Return the (X, Y) coordinate for the center point of the cell that contains the specified text.  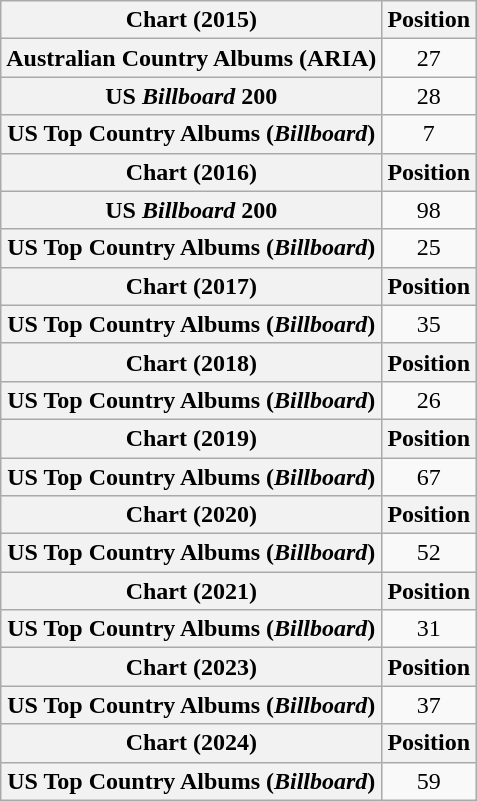
27 (429, 58)
52 (429, 553)
Chart (2024) (192, 743)
7 (429, 134)
Chart (2019) (192, 438)
98 (429, 210)
35 (429, 324)
Chart (2021) (192, 591)
67 (429, 477)
59 (429, 781)
31 (429, 629)
Chart (2016) (192, 172)
Chart (2023) (192, 667)
Australian Country Albums (ARIA) (192, 58)
25 (429, 248)
Chart (2015) (192, 20)
28 (429, 96)
Chart (2017) (192, 286)
Chart (2020) (192, 515)
26 (429, 400)
Chart (2018) (192, 362)
37 (429, 705)
